Provide the (x, y) coordinate of the cell's center where the given text is located.  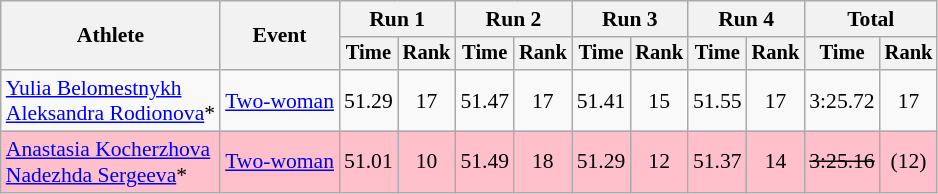
Run 2 (513, 19)
Yulia BelomestnykhAleksandra Rodionova* (110, 100)
15 (659, 100)
51.49 (484, 162)
Anastasia KocherzhovaNadezhda Sergeeva* (110, 162)
51.37 (718, 162)
Total (870, 19)
51.41 (602, 100)
3:25.16 (842, 162)
14 (776, 162)
(12) (909, 162)
51.55 (718, 100)
Event (280, 36)
18 (543, 162)
3:25.72 (842, 100)
Run 4 (746, 19)
Run 1 (397, 19)
Athlete (110, 36)
51.47 (484, 100)
Run 3 (630, 19)
10 (427, 162)
51.01 (368, 162)
12 (659, 162)
